For the text-containing cell, return its midpoint in (X, Y) coordinate format. 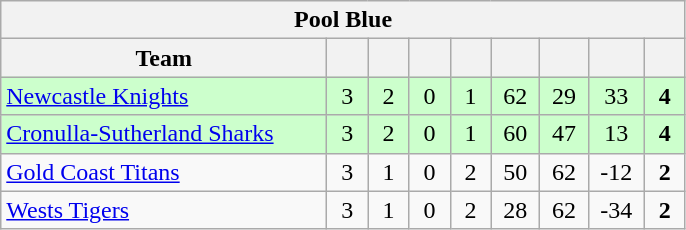
Wests Tigers (164, 210)
Gold Coast Titans (164, 172)
29 (564, 96)
Cronulla-Sutherland Sharks (164, 134)
33 (616, 96)
28 (516, 210)
-34 (616, 210)
60 (516, 134)
13 (616, 134)
-12 (616, 172)
47 (564, 134)
Newcastle Knights (164, 96)
Pool Blue (344, 20)
50 (516, 172)
Team (164, 58)
